From the cell containing the given text, extract its center point as (X, Y) coordinate. 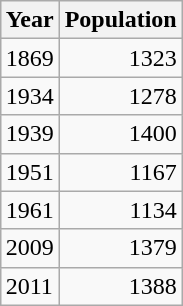
1951 (30, 172)
2011 (30, 286)
1939 (30, 134)
1379 (120, 248)
1388 (120, 286)
1323 (120, 58)
1400 (120, 134)
Population (120, 20)
1934 (30, 96)
1134 (120, 210)
2009 (30, 248)
1278 (120, 96)
Year (30, 20)
1961 (30, 210)
1167 (120, 172)
1869 (30, 58)
